Detect which cell encompasses the target text, then output its (x, y) center coordinate. 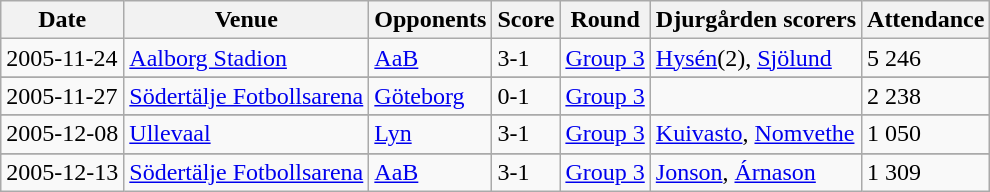
5 246 (926, 58)
Ullevaal (246, 134)
Lyn (430, 134)
Round (605, 20)
2005-12-08 (62, 134)
Attendance (926, 20)
2005-11-27 (62, 96)
1 309 (926, 172)
Kuivasto, Nomvethe (756, 134)
Djurgården scorers (756, 20)
Aalborg Stadion (246, 58)
Venue (246, 20)
1 050 (926, 134)
0-1 (526, 96)
Date (62, 20)
2005-12-13 (62, 172)
Göteborg (430, 96)
2 238 (926, 96)
Opponents (430, 20)
2005-11-24 (62, 58)
Jonson, Árnason (756, 172)
Hysén(2), Sjölund (756, 58)
Score (526, 20)
